Extract the [X, Y] coordinate from the center of the cell holding the provided text.  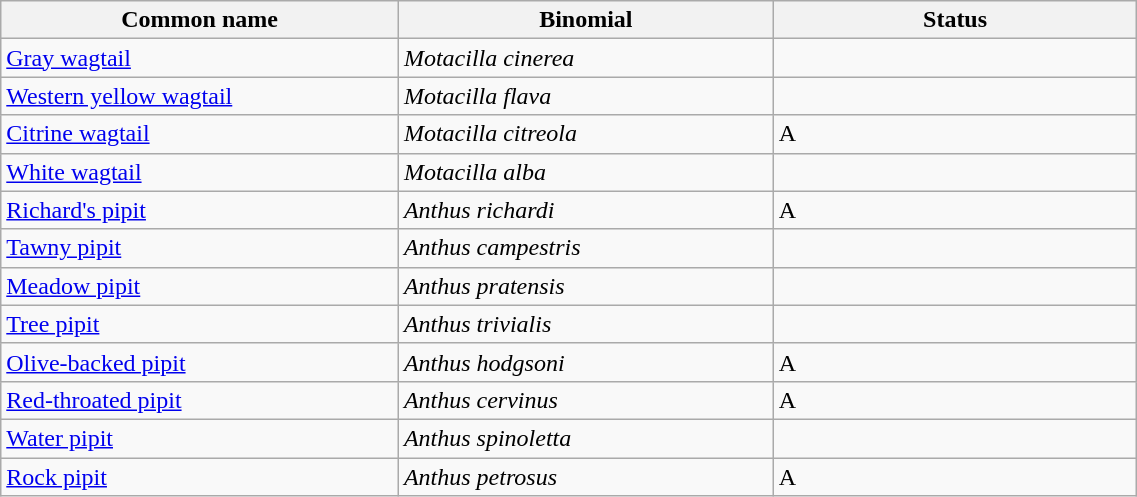
Water pipit [200, 438]
Common name [200, 20]
Anthus campestris [586, 248]
Anthus spinoletta [586, 438]
Tawny pipit [200, 248]
Citrine wagtail [200, 134]
Rock pipit [200, 477]
Tree pipit [200, 324]
Anthus pratensis [586, 286]
Binomial [586, 20]
White wagtail [200, 172]
Anthus trivialis [586, 324]
Western yellow wagtail [200, 96]
Olive-backed pipit [200, 362]
Anthus hodgsoni [586, 362]
Anthus petrosus [586, 477]
Motacilla cinerea [586, 58]
Richard's pipit [200, 210]
Motacilla alba [586, 172]
Anthus richardi [586, 210]
Status [955, 20]
Meadow pipit [200, 286]
Motacilla flava [586, 96]
Anthus cervinus [586, 400]
Red-throated pipit [200, 400]
Motacilla citreola [586, 134]
Gray wagtail [200, 58]
